Return (X, Y) of the center of cell containing provided text 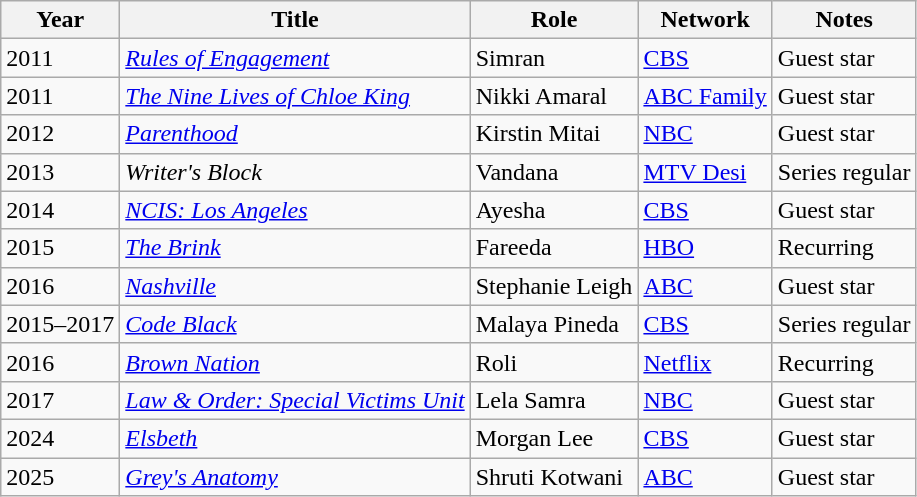
Ayesha (554, 210)
2025 (60, 477)
Fareeda (554, 248)
Shruti Kotwani (554, 477)
Elsbeth (295, 438)
Kirstin Mitai (554, 134)
Nashville (295, 286)
The Brink (295, 248)
The Nine Lives of Chloe King (295, 96)
Title (295, 20)
2013 (60, 172)
Stephanie Leigh (554, 286)
Notes (844, 20)
Year (60, 20)
2017 (60, 400)
Roli (554, 362)
2014 (60, 210)
Nikki Amaral (554, 96)
NCIS: Los Angeles (295, 210)
Writer's Block (295, 172)
ABC Family (705, 96)
Law & Order: Special Victims Unit (295, 400)
Parenthood (295, 134)
Vandana (554, 172)
2024 (60, 438)
MTV Desi (705, 172)
Grey's Anatomy (295, 477)
Simran (554, 58)
Morgan Lee (554, 438)
Rules of Engagement (295, 58)
Brown Nation (295, 362)
2012 (60, 134)
Netflix (705, 362)
Network (705, 20)
Role (554, 20)
2015–2017 (60, 324)
Lela Samra (554, 400)
Code Black (295, 324)
Malaya Pineda (554, 324)
2015 (60, 248)
HBO (705, 248)
